Determine the [X, Y] coordinate at the center of the cell enclosing the given text.  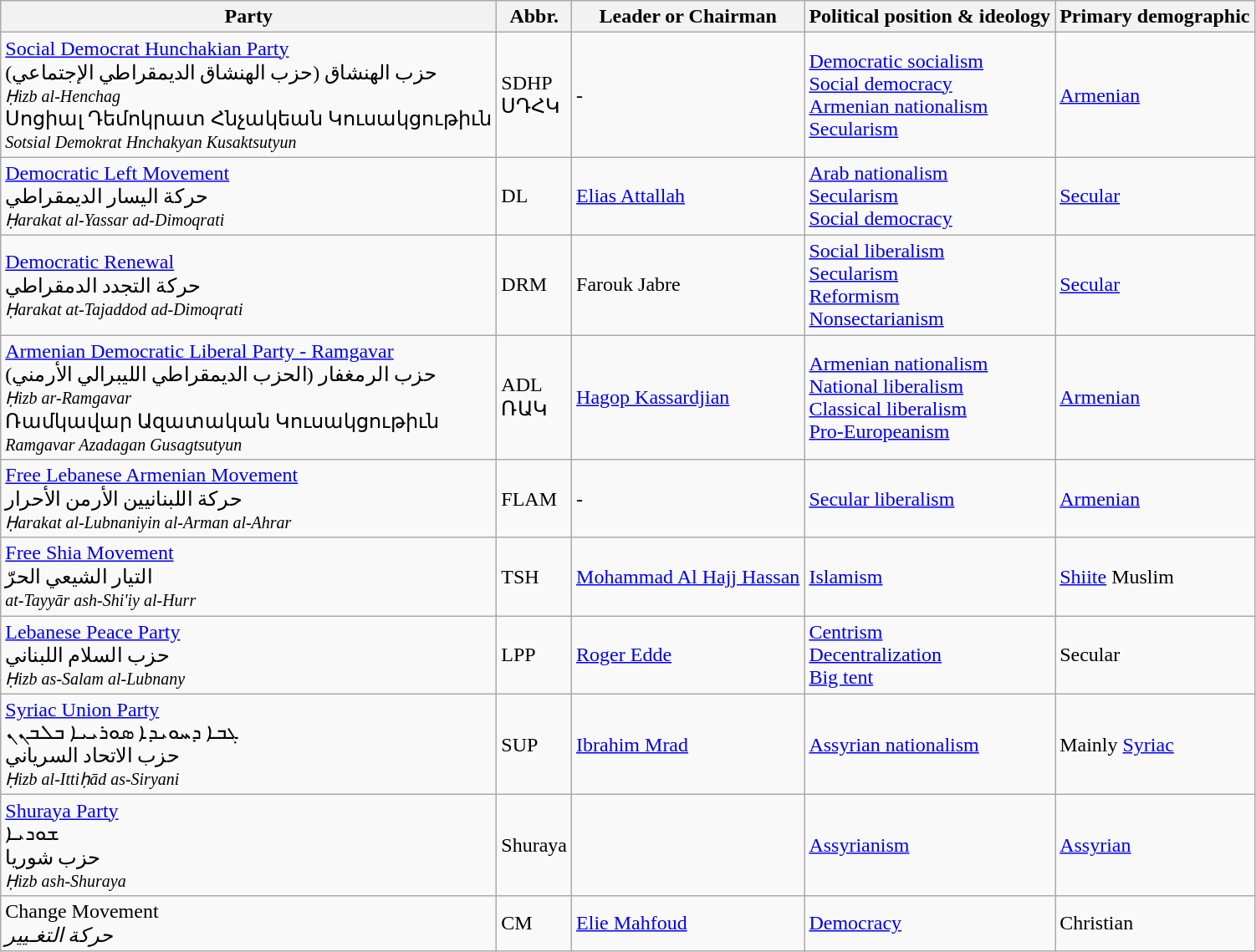
Shuraya Partyܫܘܖܝܐحزب شورياḤizb ash-Shuraya [249, 846]
SDHPՍԴՀԿ [534, 95]
Roger Edde [688, 655]
Party [249, 17]
Islamism [930, 577]
Elie Mahfoud [688, 923]
Mohammad Al Hajj Hassan [688, 577]
DL [534, 196]
Mainly Syriac [1155, 744]
Hagop Kassardjian [688, 396]
Leader or Chairman [688, 17]
Farouk Jabre [688, 284]
DRM [534, 284]
Democratic socialism Social democracy Armenian nationalism Secularism [930, 95]
Change Movementحركة التغـيير [249, 923]
FLAM [534, 499]
TSH [534, 577]
Abbr. [534, 17]
CentrismDecentralizationBig tent [930, 655]
CM [534, 923]
Ibrahim Mrad [688, 744]
Assyrian [1155, 846]
Free Lebanese Armenian Movement حركة اللبنانيين الأرمن الأحرارḤarakat al-Lubnaniyin al-Arman al-Ahrar [249, 499]
LPP [534, 655]
Free Shia Movement التيار الشيعي الحرّat-Tayyār ash-Shi'iy al-Hurr [249, 577]
Assyrianism [930, 846]
Arab nationalismSecularismSocial democracy [930, 196]
Democracy [930, 923]
Democratic Left Movement حركة اليسار الديمقراطيḤarakat al-Yassar ad-Dimoqrati [249, 196]
Lebanese Peace Party حزب السلام اللبنانيḤizb as-Salam al-Lubnany [249, 655]
Shiite Muslim [1155, 577]
Political position & ideology [930, 17]
SUP [534, 744]
Assyrian nationalism [930, 744]
Syriac Union Partyܓܒܐ ܕܚܘܝܕܐ ܣܘܪܝܝܐ ܒܠܒܢܢحزب الاتحاد السريانيḤizb al-Ittiḥād as-Siryani [249, 744]
Shuraya [534, 846]
Social liberalismSecularism Reformism Nonsectarianism [930, 284]
Primary demographic [1155, 17]
Elias Attallah [688, 196]
Secular liberalism [930, 499]
Democratic Renewal حركة التجدد الدمقراطيḤarakat at-Tajaddod ad-Dimoqrati [249, 284]
Armenian nationalism National liberalism Classical liberalism Pro-Europeanism [930, 396]
Christian [1155, 923]
ADL ՌԱԿ [534, 396]
